Search for the cell housing the specified text and yield its (X, Y) center coordinate. 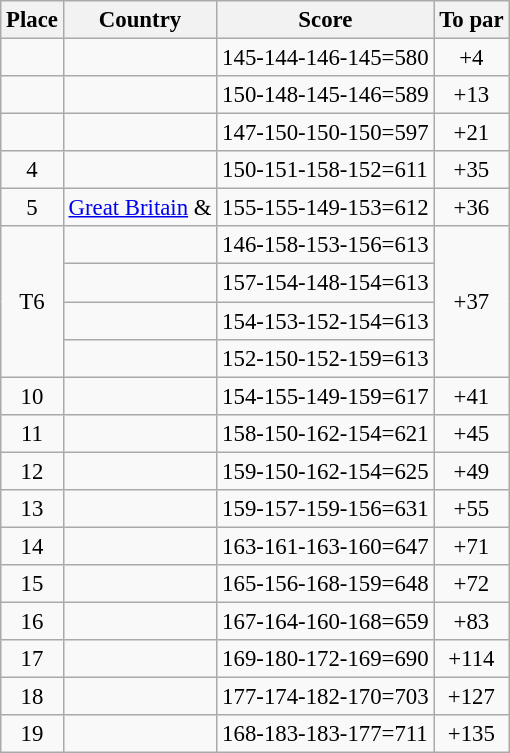
Score (326, 20)
15 (32, 584)
154-153-152-154=613 (326, 321)
169-180-172-169=690 (326, 659)
+35 (472, 170)
+45 (472, 433)
+72 (472, 584)
159-150-162-154=625 (326, 471)
158-150-162-154=621 (326, 433)
4 (32, 170)
12 (32, 471)
152-150-152-159=613 (326, 358)
T6 (32, 301)
10 (32, 396)
177-174-182-170=703 (326, 697)
Country (140, 20)
163-161-163-160=647 (326, 546)
11 (32, 433)
145-144-146-145=580 (326, 58)
159-157-159-156=631 (326, 509)
157-154-148-154=613 (326, 283)
+55 (472, 509)
+36 (472, 208)
14 (32, 546)
+114 (472, 659)
+135 (472, 734)
+83 (472, 621)
+4 (472, 58)
167-164-160-168=659 (326, 621)
13 (32, 509)
17 (32, 659)
+21 (472, 133)
+71 (472, 546)
+127 (472, 697)
165-156-168-159=648 (326, 584)
+41 (472, 396)
154-155-149-159=617 (326, 396)
+49 (472, 471)
+37 (472, 301)
5 (32, 208)
147-150-150-150=597 (326, 133)
150-151-158-152=611 (326, 170)
155-155-149-153=612 (326, 208)
Great Britain & (140, 208)
16 (32, 621)
168-183-183-177=711 (326, 734)
Place (32, 20)
146-158-153-156=613 (326, 245)
150-148-145-146=589 (326, 95)
+13 (472, 95)
18 (32, 697)
To par (472, 20)
19 (32, 734)
